Output the [X, Y] coordinate of the center of the cell containing the given text.  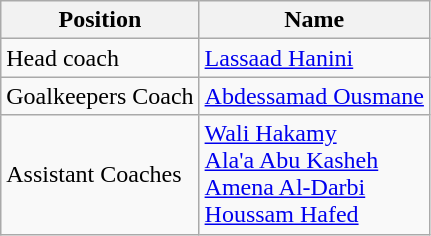
Abdessamad Ousmane [314, 96]
Assistant Coaches [100, 174]
Name [314, 20]
Goalkeepers Coach [100, 96]
Wali Hakamy Ala'a Abu Kasheh Amena Al-Darbi Houssam Hafed [314, 174]
Lassaad Hanini [314, 58]
Head coach [100, 58]
Position [100, 20]
